Determine the (X, Y) coordinate at the center of the cell enclosing the given text.  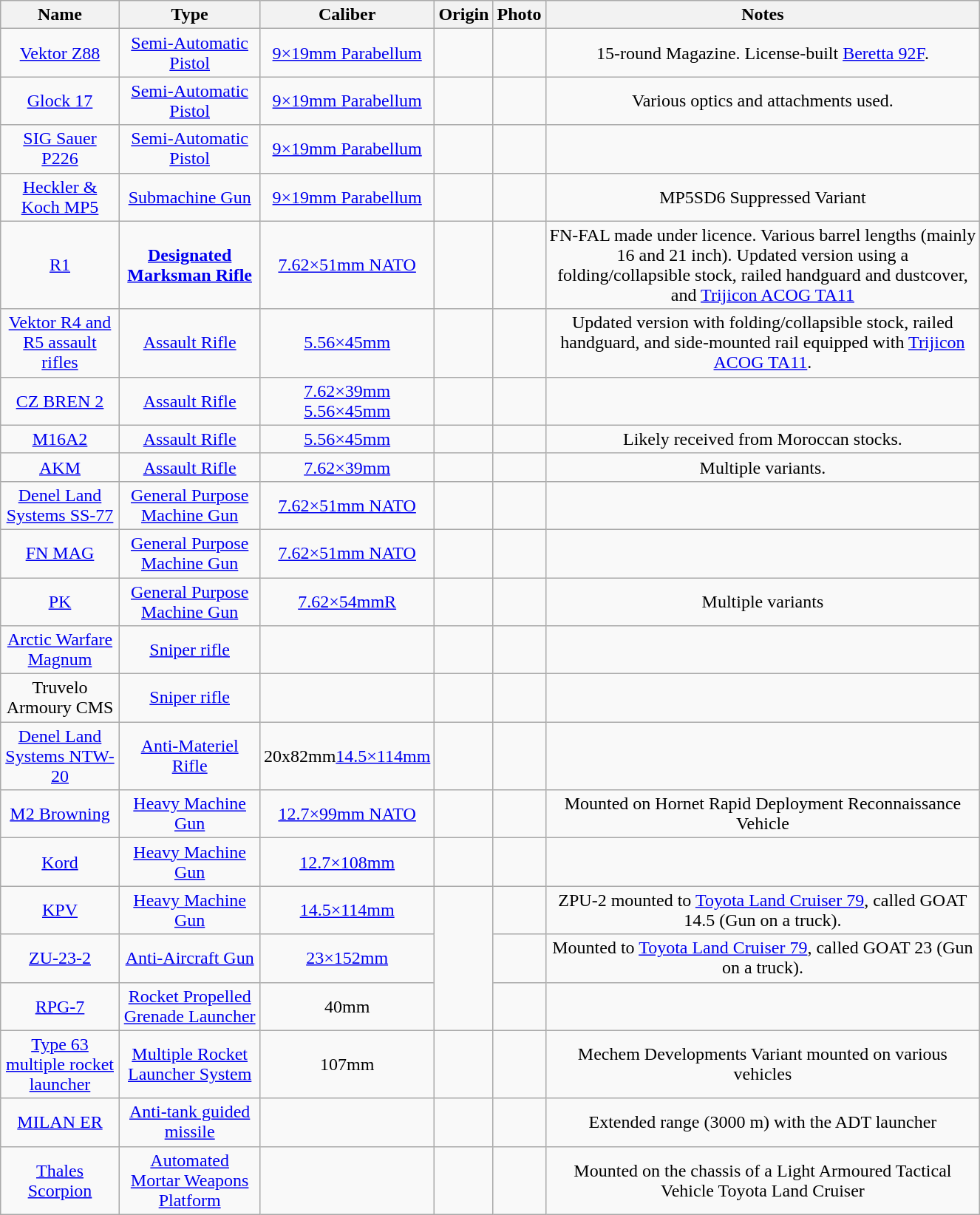
Denel Land Systems NTW-20 (60, 756)
PK (60, 602)
7.62×39mm5.56×45mm (347, 401)
ZPU-2 mounted to Toyota Land Cruiser 79, called GOAT 14.5 (Gun on a truck). (763, 911)
Anti-Materiel Rifle (190, 756)
14.5×114mm (347, 911)
Automated Mortar Weapons Platform (190, 1180)
KPV (60, 911)
Updated version with folding/collapsible stock, railed handguard, and side-mounted rail equipped with Trijicon ACOG TA11. (763, 343)
RPG-7 (60, 1007)
Mechem Developments Variant mounted on various vehicles (763, 1064)
Extended range (3000 m) with the ADT launcher (763, 1122)
Submachine Gun (190, 197)
Truvelo Armoury CMS (60, 698)
M16A2 (60, 439)
Multiple variants (763, 602)
Thales Scorpion (60, 1180)
Anti-tank guided missile (190, 1122)
15-round Magazine. License-built Beretta 92F. (763, 53)
FN MAG (60, 553)
Likely received from Moroccan stocks. (763, 439)
Photo (519, 15)
MP5SD6 Suppressed Variant (763, 197)
Type 63 multiple rocket launcher (60, 1064)
Origin (464, 15)
Arctic Warfare Magnum (60, 650)
Name (60, 15)
Notes (763, 15)
MILAN ER (60, 1122)
Various optics and attachments used. (763, 101)
Vektor R4 and R5 assault rifles (60, 343)
R1 (60, 265)
Glock 17 (60, 101)
Multiple variants. (763, 467)
Denel Land Systems SS-77 (60, 506)
40mm (347, 1007)
Designated Marksman Rifle (190, 265)
Mounted on the chassis of a Light Armoured Tactical Vehicle Toyota Land Cruiser (763, 1180)
CZ BREN 2 (60, 401)
Vektor Z88 (60, 53)
12.7×99mm NATO (347, 814)
23×152mm (347, 958)
12.7×108mm (347, 862)
7.62×39mm (347, 467)
Mounted to Toyota Land Cruiser 79, called GOAT 23 (Gun on a truck). (763, 958)
SIG Sauer P226 (60, 149)
AKM (60, 467)
M2 Browning (60, 814)
20x82mm14.5×114mm (347, 756)
Caliber (347, 15)
Heckler & Koch MP5 (60, 197)
Anti-Aircraft Gun (190, 958)
7.62×54mmR (347, 602)
Kord (60, 862)
ZU-23-2 (60, 958)
Rocket Propelled Grenade Launcher (190, 1007)
Type (190, 15)
Multiple Rocket Launcher System (190, 1064)
Mounted on Hornet Rapid Deployment Reconnaissance Vehicle (763, 814)
107mm (347, 1064)
